Pinpoint the cell where the given text exists, returning its [x, y] midpoint coordinate. 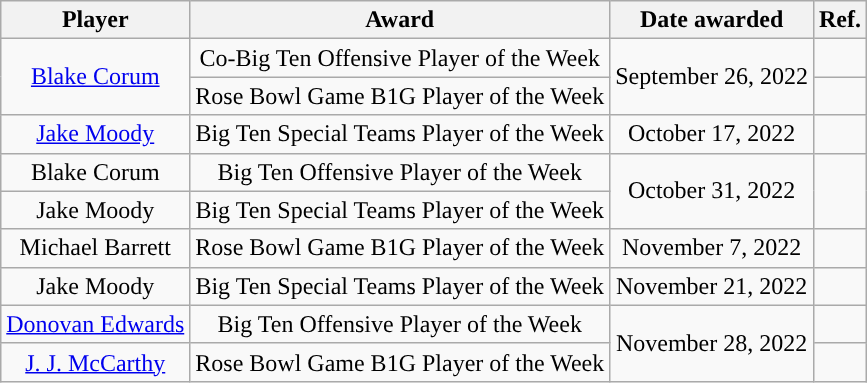
Player [96, 20]
Michael Barrett [96, 248]
J. J. McCarthy [96, 362]
September 26, 2022 [712, 77]
Award [400, 20]
November 28, 2022 [712, 343]
Donovan Edwards [96, 324]
October 17, 2022 [712, 134]
November 7, 2022 [712, 248]
Date awarded [712, 20]
Co-Big Ten Offensive Player of the Week [400, 58]
Ref. [840, 20]
November 21, 2022 [712, 286]
October 31, 2022 [712, 191]
